Output the [x, y] coordinate of the center of the cell containing the given text.  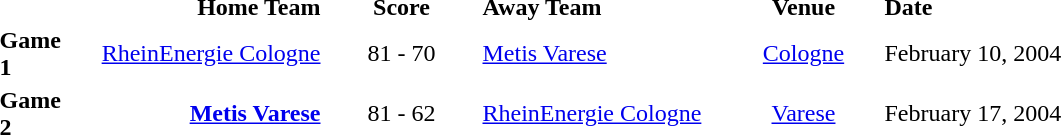
81 - 70 [402, 54]
Cologne [804, 54]
Metis Varese [602, 54]
RheinEnergie Cologne [200, 54]
